Identify which cell holds the provided text, then report its (X, Y) central coordinate. 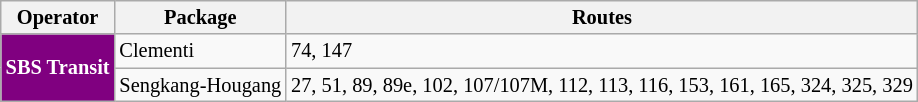
Package (200, 17)
Sengkang-Hougang (200, 85)
27, 51, 89, 89e, 102, 107/107M, 112, 113, 116, 153, 161, 165, 324, 325, 329 (602, 85)
Routes (602, 17)
Operator (58, 17)
SBS Transit (58, 68)
Clementi (200, 51)
74, 147 (602, 51)
